Capture the cell that displays the provided text and extract its (x, y) central coordinate. 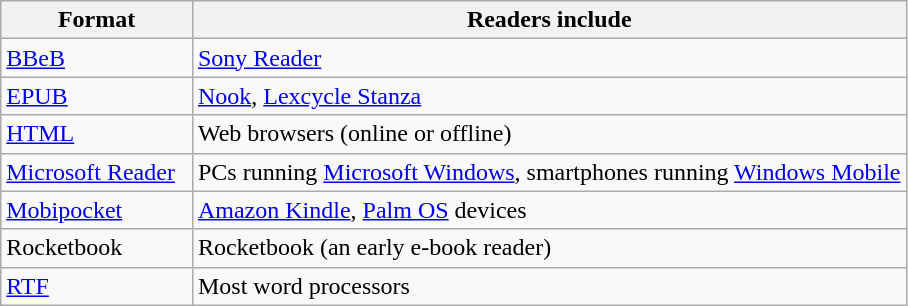
Amazon Kindle, Palm OS devices (549, 210)
Mobipocket (97, 210)
Readers include (549, 20)
Nook, Lexcycle Stanza (549, 96)
BBeB (97, 58)
EPUB (97, 96)
Format (97, 20)
HTML (97, 134)
Microsoft Reader (97, 172)
Rocketbook (an early e-book reader) (549, 248)
Web browsers (online or offline) (549, 134)
Sony Reader (549, 58)
Most word processors (549, 286)
RTF (97, 286)
PCs running Microsoft Windows, smartphones running Windows Mobile (549, 172)
Rocketbook (97, 248)
